Identify which cell holds the provided text, then report its (X, Y) central coordinate. 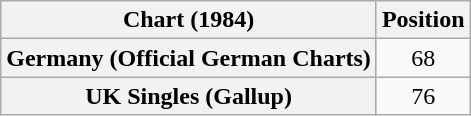
Chart (1984) (189, 20)
UK Singles (Gallup) (189, 96)
76 (423, 96)
Position (423, 20)
Germany (Official German Charts) (189, 58)
68 (423, 58)
